Return the (x, y) coordinate for the center point of the cell that contains the specified text.  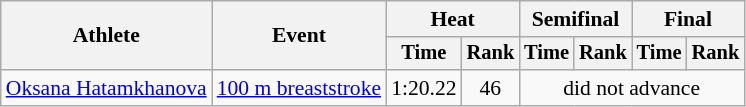
Oksana Hatamkhanova (106, 88)
100 m breaststroke (299, 88)
Event (299, 36)
Semifinal (575, 19)
did not advance (632, 88)
Final (688, 19)
46 (491, 88)
Heat (452, 19)
1:20.22 (424, 88)
Athlete (106, 36)
